Output the (X, Y) coordinate of the center of the cell containing the given text.  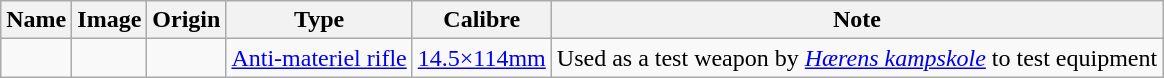
Calibre (482, 20)
Anti-materiel rifle (319, 58)
14.5×114mm (482, 58)
Note (856, 20)
Used as a test weapon by Hærens kampskole to test equipment (856, 58)
Image (110, 20)
Name (36, 20)
Origin (186, 20)
Type (319, 20)
